Determine the (x, y) coordinate at the center of the cell enclosing the given text.  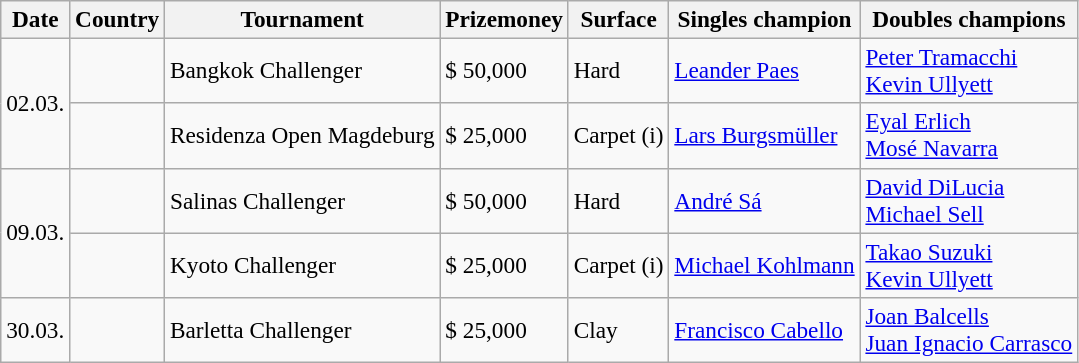
Bangkok Challenger (302, 70)
Michael Kohlmann (764, 264)
Peter Tramacchi Kevin Ullyett (969, 70)
Surface (618, 19)
Singles champion (764, 19)
Leander Paes (764, 70)
Doubles champions (969, 19)
Date (36, 19)
30.03. (36, 330)
Takao Suzuki Kevin Ullyett (969, 264)
Residenza Open Magdeburg (302, 136)
David DiLucia Michael Sell (969, 200)
Tournament (302, 19)
Salinas Challenger (302, 200)
02.03. (36, 103)
Prizemoney (504, 19)
Clay (618, 330)
Eyal Erlich Mosé Navarra (969, 136)
Francisco Cabello (764, 330)
Barletta Challenger (302, 330)
Joan Balcells Juan Ignacio Carrasco (969, 330)
Country (118, 19)
09.03. (36, 233)
André Sá (764, 200)
Kyoto Challenger (302, 264)
Lars Burgsmüller (764, 136)
